Extract the (X, Y) coordinate from the center of the cell holding the provided text.  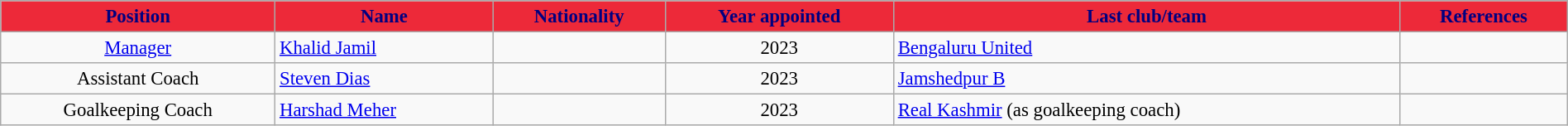
Jamshedpur B (1146, 79)
Khalid Jamil (385, 48)
Goalkeeping Coach (138, 110)
Nationality (579, 17)
Steven Dias (385, 79)
Harshad Meher (385, 110)
Position (138, 17)
Manager (138, 48)
Bengaluru United (1146, 48)
Year appointed (779, 17)
Real Kashmir (as goalkeeping coach) (1146, 110)
Assistant Coach (138, 79)
Last club/team (1146, 17)
Name (385, 17)
References (1484, 17)
